Capture the cell that displays the provided text and extract its (X, Y) central coordinate. 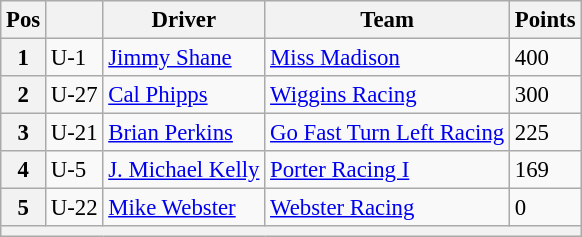
U-5 (74, 170)
Porter Racing I (388, 170)
5 (24, 208)
J. Michael Kelly (184, 170)
169 (546, 170)
Brian Perkins (184, 133)
1 (24, 58)
U-21 (74, 133)
2 (24, 95)
U-1 (74, 58)
U-27 (74, 95)
Team (388, 20)
225 (546, 133)
Wiggins Racing (388, 95)
Pos (24, 20)
3 (24, 133)
U-22 (74, 208)
Points (546, 20)
0 (546, 208)
Miss Madison (388, 58)
4 (24, 170)
Driver (184, 20)
Mike Webster (184, 208)
Cal Phipps (184, 95)
Go Fast Turn Left Racing (388, 133)
400 (546, 58)
Jimmy Shane (184, 58)
Webster Racing (388, 208)
300 (546, 95)
